From the cell containing the given text, extract its center point as [X, Y] coordinate. 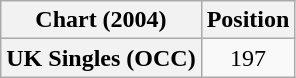
197 [248, 58]
Chart (2004) [101, 20]
Position [248, 20]
UK Singles (OCC) [101, 58]
